Provide the [x, y] coordinate of the cell's center where the given text is located.  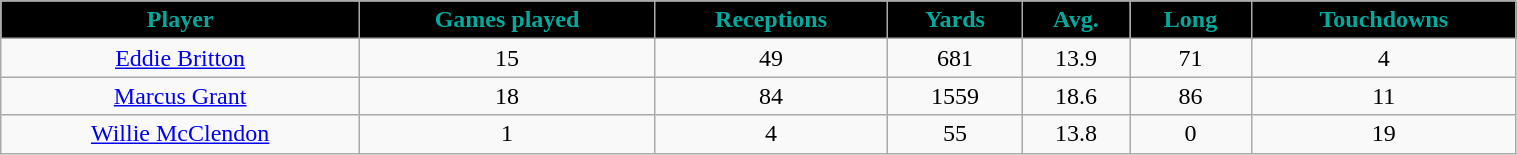
15 [508, 58]
681 [956, 58]
86 [1191, 96]
Games played [508, 20]
18.6 [1076, 96]
84 [772, 96]
Yards [956, 20]
Willie McClendon [180, 134]
Touchdowns [1384, 20]
18 [508, 96]
13.8 [1076, 134]
Long [1191, 20]
Receptions [772, 20]
1 [508, 134]
19 [1384, 134]
Avg. [1076, 20]
71 [1191, 58]
49 [772, 58]
Marcus Grant [180, 96]
1559 [956, 96]
11 [1384, 96]
Eddie Britton [180, 58]
0 [1191, 134]
13.9 [1076, 58]
Player [180, 20]
55 [956, 134]
